Return [X, Y] of the center of cell containing provided text 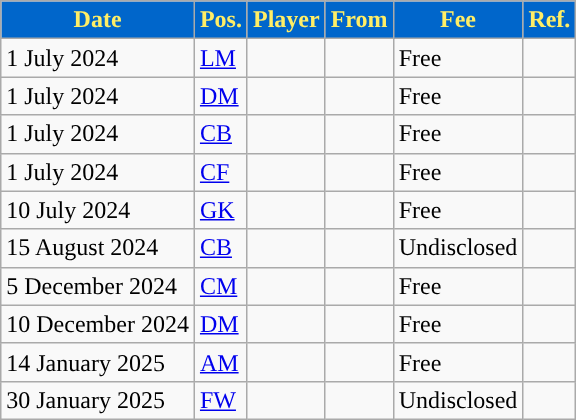
5 December 2024 [98, 286]
From [359, 20]
CM [220, 286]
Pos. [220, 20]
15 August 2024 [98, 248]
GK [220, 210]
Date [98, 20]
LM [220, 58]
FW [220, 400]
14 January 2025 [98, 362]
Fee [458, 20]
Ref. [550, 20]
AM [220, 362]
30 January 2025 [98, 400]
10 July 2024 [98, 210]
10 December 2024 [98, 324]
Player [286, 20]
CF [220, 172]
